Locate the cell with the specified text and output its (x, y) center coordinate. 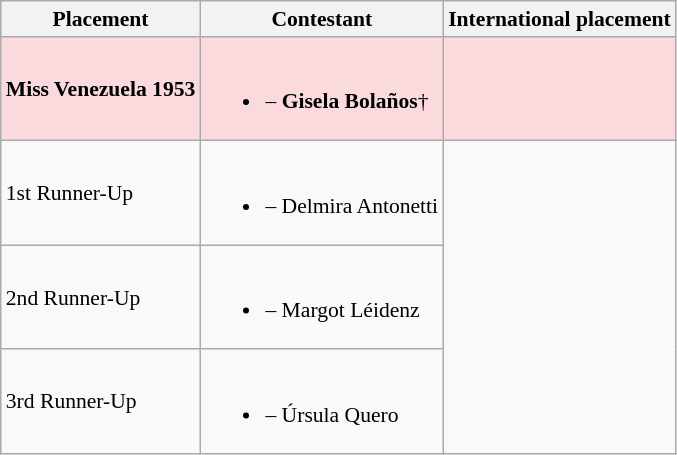
– Gisela Bolaños† (322, 89)
– Margot Léidenz (322, 297)
Contestant (322, 19)
International placement (560, 19)
1st Runner-Up (101, 193)
– Delmira Antonetti (322, 193)
Miss Venezuela 1953 (101, 89)
2nd Runner-Up (101, 297)
3rd Runner-Up (101, 402)
Placement (101, 19)
– Úrsula Quero (322, 402)
